Search for the cell housing the specified text and yield its [X, Y] center coordinate. 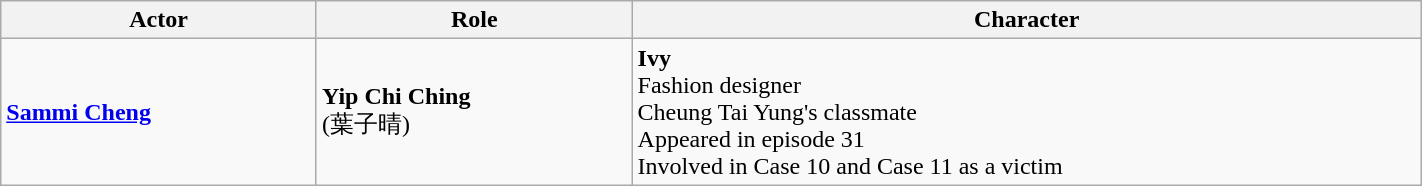
Character [1026, 20]
Actor [159, 20]
Sammi Cheng [159, 112]
IvyFashion designerCheung Tai Yung's classmateAppeared in episode 31Involved in Case 10 and Case 11 as a victim [1026, 112]
Role [474, 20]
Yip Chi Ching(葉子晴) [474, 112]
